Scan for the cell matching the given text and deliver its (X, Y) coordinate at center. 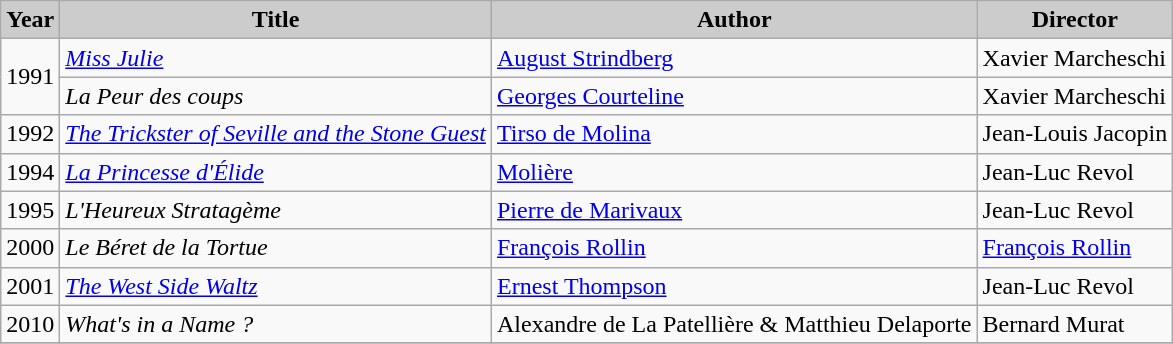
Le Béret de la Tortue (276, 248)
Molière (734, 172)
Jean-Louis Jacopin (1075, 134)
La Princesse d'Élide (276, 172)
La Peur des coups (276, 96)
What's in a Name ? (276, 324)
Miss Julie (276, 58)
The Trickster of Seville and the Stone Guest (276, 134)
1994 (30, 172)
L'Heureux Stratagème (276, 210)
Alexandre de La Patellière & Matthieu Delaporte (734, 324)
Tirso de Molina (734, 134)
Georges Courteline (734, 96)
2010 (30, 324)
Pierre de Marivaux (734, 210)
1995 (30, 210)
2001 (30, 286)
Ernest Thompson (734, 286)
1991 (30, 77)
Bernard Murat (1075, 324)
August Strindberg (734, 58)
Director (1075, 20)
Year (30, 20)
Author (734, 20)
1992 (30, 134)
The West Side Waltz (276, 286)
Title (276, 20)
2000 (30, 248)
